Locate the cell with the specified text and output its (x, y) center coordinate. 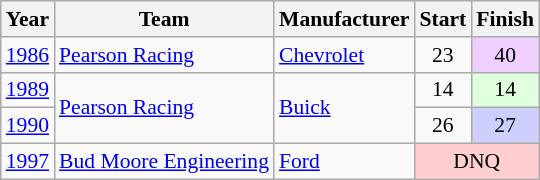
Finish (505, 19)
Bud Moore Engineering (164, 162)
1997 (28, 162)
26 (442, 126)
23 (442, 55)
Year (28, 19)
40 (505, 55)
1989 (28, 90)
1990 (28, 126)
Ford (344, 162)
1986 (28, 55)
27 (505, 126)
Team (164, 19)
Chevrolet (344, 55)
Manufacturer (344, 19)
Buick (344, 108)
Start (442, 19)
DNQ (476, 162)
